Extract the (X, Y) coordinate from the center of the cell holding the provided text.  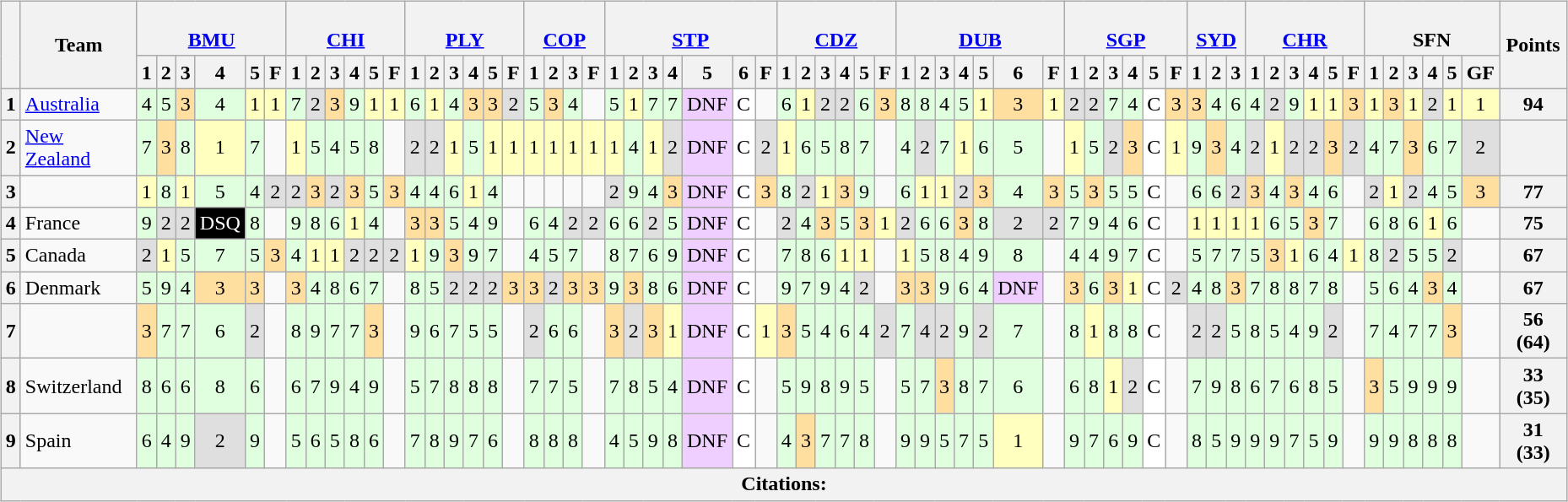
31 (33) (1533, 440)
56 (64) (1533, 331)
CDZ (835, 29)
BMU (211, 29)
Canada (78, 256)
STP (690, 29)
Switzerland (78, 386)
COP (564, 29)
CHR (1305, 29)
33 (35) (1533, 386)
Team (78, 44)
SYD (1217, 29)
France (78, 224)
PLY (464, 29)
Spain (78, 440)
77 (1533, 192)
Denmark (78, 288)
Australia (78, 104)
DSQ (219, 224)
Points (1533, 44)
SGP (1126, 29)
SFN (1432, 29)
Citations: (784, 484)
CHI (346, 29)
DUB (980, 29)
GF (1480, 72)
94 (1533, 104)
New Zealand (78, 147)
75 (1533, 224)
